Determine the [x, y] coordinate at the center of the cell enclosing the given text.  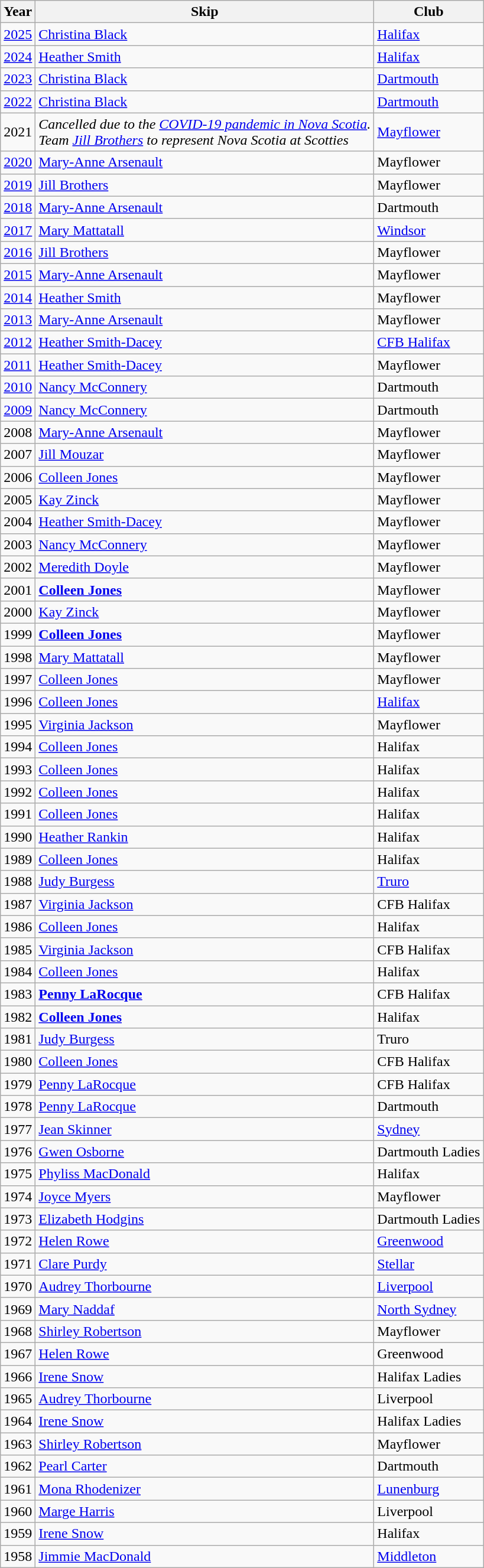
1992 [18, 792]
Windsor [429, 230]
2022 [18, 102]
2017 [18, 230]
Joyce Myers [204, 1197]
Year [18, 12]
2003 [18, 545]
Jill Mouzar [204, 455]
2018 [18, 207]
Jimmie MacDonald [204, 1556]
2016 [18, 252]
1975 [18, 1174]
2012 [18, 343]
1997 [18, 680]
1989 [18, 859]
2006 [18, 477]
2001 [18, 589]
1981 [18, 1039]
Jean Skinner [204, 1129]
2021 [18, 132]
1998 [18, 657]
Lunenburg [429, 1489]
1974 [18, 1197]
2020 [18, 162]
Stellar [429, 1264]
Heather Rankin [204, 837]
Meredith Doyle [204, 567]
1978 [18, 1107]
1964 [18, 1422]
1973 [18, 1219]
Mona Rhodenizer [204, 1489]
Cancelled due to the COVID-19 pandemic in Nova Scotia.Team Jill Brothers to represent Nova Scotia at Scotties [204, 132]
1972 [18, 1241]
2019 [18, 185]
1968 [18, 1331]
Phyliss MacDonald [204, 1174]
North Sydney [429, 1309]
2015 [18, 275]
1969 [18, 1309]
Skip [204, 12]
Pearl Carter [204, 1466]
1993 [18, 770]
2025 [18, 34]
Gwen Osborne [204, 1152]
1987 [18, 904]
2013 [18, 320]
2005 [18, 500]
2002 [18, 567]
1976 [18, 1152]
1977 [18, 1129]
1965 [18, 1399]
1959 [18, 1534]
2024 [18, 57]
1980 [18, 1062]
2008 [18, 432]
Sydney [429, 1129]
1967 [18, 1354]
Middleton [429, 1556]
1958 [18, 1556]
1979 [18, 1084]
2014 [18, 297]
2000 [18, 612]
1982 [18, 1016]
1988 [18, 882]
1991 [18, 814]
1970 [18, 1286]
2010 [18, 387]
1966 [18, 1377]
1971 [18, 1264]
1999 [18, 634]
1995 [18, 725]
2023 [18, 79]
1994 [18, 747]
Mary Naddaf [204, 1309]
1963 [18, 1444]
1983 [18, 994]
Club [429, 12]
Clare Purdy [204, 1264]
2011 [18, 365]
Elizabeth Hodgins [204, 1219]
1985 [18, 949]
1996 [18, 702]
2007 [18, 455]
1990 [18, 837]
1984 [18, 972]
1961 [18, 1489]
Marge Harris [204, 1511]
1960 [18, 1511]
2009 [18, 410]
1986 [18, 927]
2004 [18, 522]
1962 [18, 1466]
